Output the [X, Y] coordinate of the center of the cell containing the given text.  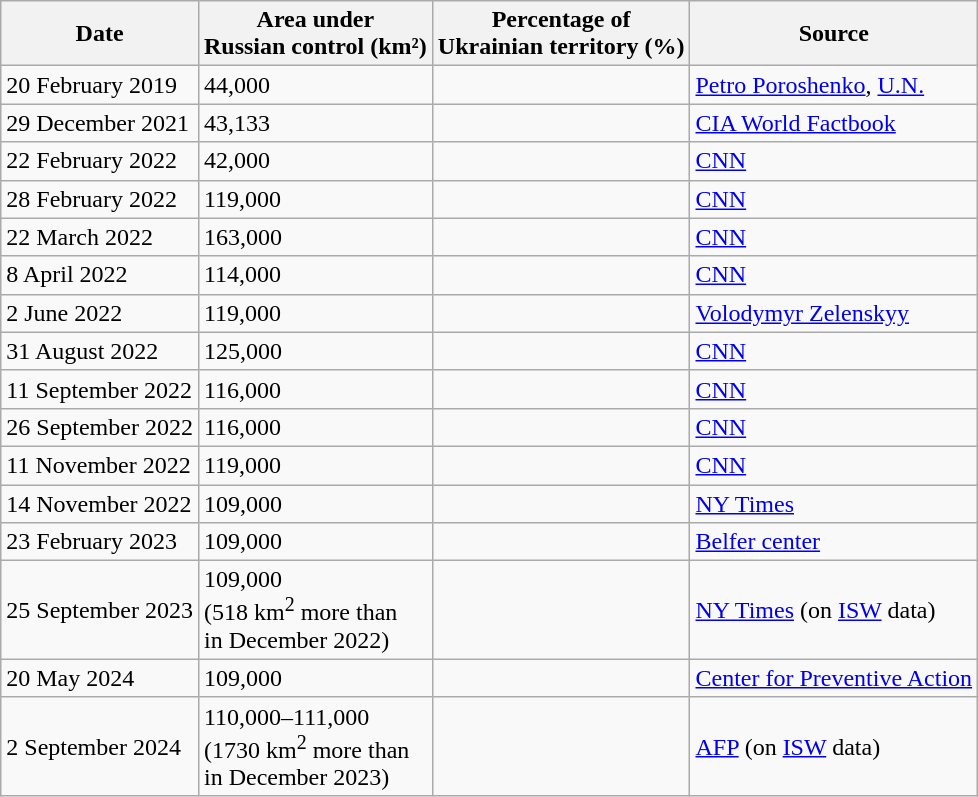
NY Times [834, 503]
Date [100, 34]
Petro Poroshenko, U.N. [834, 85]
11 November 2022 [100, 465]
Area underRussian control (km²) [315, 34]
20 February 2019 [100, 85]
CIA World Factbook [834, 123]
44,000 [315, 85]
114,000 [315, 275]
29 December 2021 [100, 123]
163,000 [315, 237]
42,000 [315, 161]
8 April 2022 [100, 275]
22 March 2022 [100, 237]
11 September 2022 [100, 389]
22 February 2022 [100, 161]
2 September 2024 [100, 746]
Source [834, 34]
43,133 [315, 123]
26 September 2022 [100, 427]
14 November 2022 [100, 503]
Volodymyr Zelenskyy [834, 313]
Percentage ofUkrainian territory (%) [561, 34]
25 September 2023 [100, 610]
109,000 (518 km2 more than in December 2022) [315, 610]
125,000 [315, 351]
23 February 2023 [100, 542]
28 February 2022 [100, 199]
31 August 2022 [100, 351]
110,000–111,000 (1730 km2 more than in December 2023) [315, 746]
NY Times (on ISW data) [834, 610]
Center for Preventive Action [834, 678]
2 June 2022 [100, 313]
20 May 2024 [100, 678]
AFP (on ISW data) [834, 746]
Belfer center [834, 542]
